Return (x, y) of the center of cell containing provided text 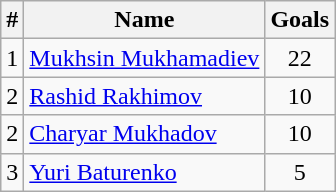
Yuri Baturenko (144, 172)
Goals (300, 20)
5 (300, 172)
Mukhsin Mukhamadiev (144, 58)
Name (144, 20)
Charyar Mukhadov (144, 134)
3 (12, 172)
1 (12, 58)
Rashid Rakhimov (144, 96)
# (12, 20)
22 (300, 58)
